Provide the (X, Y) coordinate of the cell's center where the given text is located.  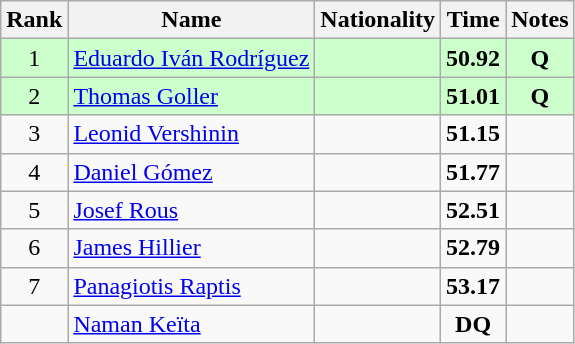
Thomas Goller (192, 96)
Name (192, 20)
Eduardo Iván Rodríguez (192, 58)
4 (34, 172)
52.51 (474, 210)
Naman Keïta (192, 324)
Leonid Vershinin (192, 134)
Panagiotis Raptis (192, 286)
51.15 (474, 134)
Daniel Gómez (192, 172)
50.92 (474, 58)
52.79 (474, 248)
Nationality (378, 20)
51.01 (474, 96)
Rank (34, 20)
DQ (474, 324)
53.17 (474, 286)
Josef Rous (192, 210)
1 (34, 58)
2 (34, 96)
Notes (540, 20)
51.77 (474, 172)
6 (34, 248)
James Hillier (192, 248)
Time (474, 20)
5 (34, 210)
3 (34, 134)
7 (34, 286)
